From the cell containing the given text, extract its center point as [x, y] coordinate. 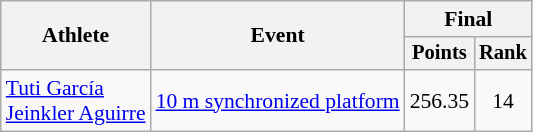
10 m synchronized platform [278, 100]
Rank [503, 54]
Event [278, 36]
Tuti GarcíaJeinkler Aguirre [76, 100]
256.35 [440, 100]
Final [468, 19]
Athlete [76, 36]
Points [440, 54]
14 [503, 100]
